Provide the [x, y] coordinate of the cell's center where the given text is located.  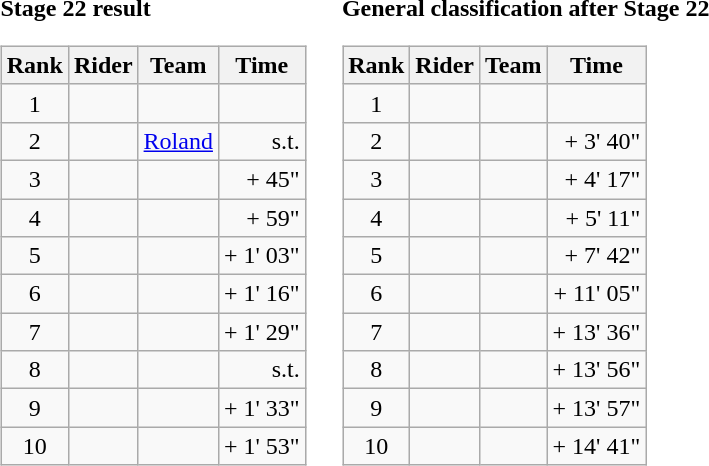
+ 59" [262, 217]
+ 13' 36" [596, 332]
+ 45" [262, 179]
Roland [178, 141]
+ 1' 53" [262, 446]
+ 3' 40" [596, 141]
+ 7' 42" [596, 256]
+ 13' 56" [596, 370]
+ 5' 11" [596, 217]
+ 1' 03" [262, 256]
+ 1' 29" [262, 332]
+ 13' 57" [596, 408]
+ 14' 41" [596, 446]
+ 1' 16" [262, 294]
+ 11' 05" [596, 294]
+ 1' 33" [262, 408]
+ 4' 17" [596, 179]
